Extract the [X, Y] coordinate from the center of the cell holding the provided text.  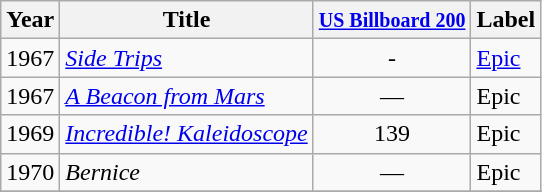
A Beacon from Mars [186, 96]
Title [186, 20]
Label [506, 20]
US Billboard 200 [392, 20]
1970 [30, 172]
Bernice [186, 172]
Incredible! Kaleidoscope [186, 134]
1969 [30, 134]
- [392, 58]
Year [30, 20]
139 [392, 134]
Side Trips [186, 58]
